Detect which cell encompasses the target text, then output its (x, y) center coordinate. 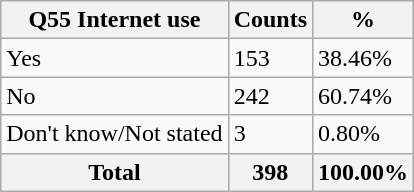
38.46% (364, 58)
100.00% (364, 172)
153 (270, 58)
No (114, 96)
242 (270, 96)
Total (114, 172)
Counts (270, 20)
60.74% (364, 96)
Q55 Internet use (114, 20)
% (364, 20)
Yes (114, 58)
398 (270, 172)
3 (270, 134)
Don't know/Not stated (114, 134)
0.80% (364, 134)
